From the cell containing the given text, extract its center point as (x, y) coordinate. 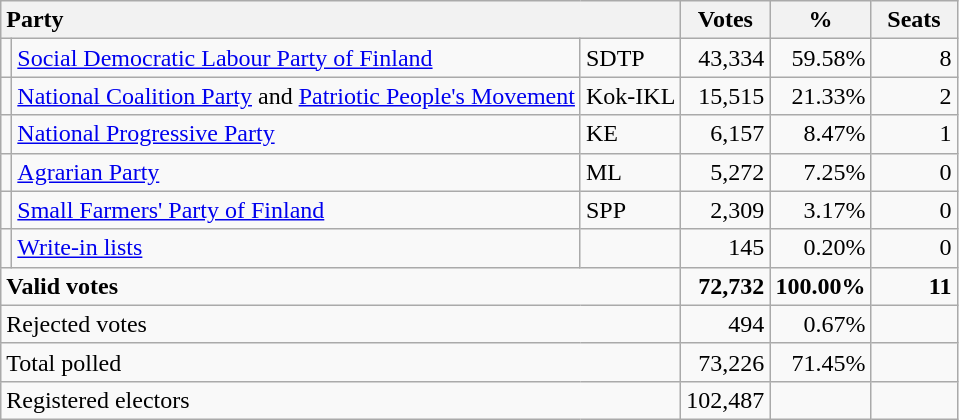
Agrarian Party (296, 172)
7.25% (820, 172)
1 (914, 134)
100.00% (820, 286)
SDTP (630, 58)
494 (726, 324)
59.58% (820, 58)
43,334 (726, 58)
Write-in lists (296, 248)
% (820, 20)
Social Democratic Labour Party of Finland (296, 58)
0.67% (820, 324)
ML (630, 172)
KE (630, 134)
71.45% (820, 362)
102,487 (726, 400)
11 (914, 286)
72,732 (726, 286)
73,226 (726, 362)
15,515 (726, 96)
8 (914, 58)
Small Farmers' Party of Finland (296, 210)
National Coalition Party and Patriotic People's Movement (296, 96)
National Progressive Party (296, 134)
145 (726, 248)
0.20% (820, 248)
Registered electors (341, 400)
8.47% (820, 134)
5,272 (726, 172)
2,309 (726, 210)
2 (914, 96)
Seats (914, 20)
6,157 (726, 134)
21.33% (820, 96)
Total polled (341, 362)
Rejected votes (341, 324)
Valid votes (341, 286)
Kok-IKL (630, 96)
Party (341, 20)
3.17% (820, 210)
SPP (630, 210)
Votes (726, 20)
